Extract the [X, Y] coordinate from the center of the cell holding the provided text.  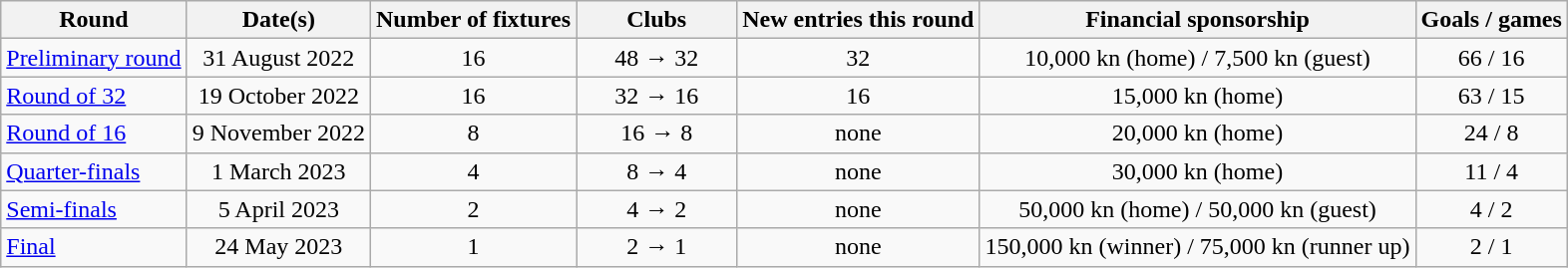
Quarter-finals [94, 171]
10,000 kn (home) / 7,500 kn (guest) [1197, 58]
Round of 16 [94, 134]
Number of fixtures [473, 20]
2 [473, 209]
1 [473, 247]
2 → 1 [656, 247]
11 / 4 [1491, 171]
20,000 kn (home) [1197, 134]
24 / 8 [1491, 134]
Final [94, 247]
4 [473, 171]
Round of 32 [94, 96]
150,000 kn (winner) / 75,000 kn (runner up) [1197, 247]
63 / 15 [1491, 96]
Date(s) [278, 20]
New entries this round [858, 20]
32 → 16 [656, 96]
5 April 2023 [278, 209]
Clubs [656, 20]
66 / 16 [1491, 58]
31 August 2022 [278, 58]
9 November 2022 [278, 134]
30,000 kn (home) [1197, 171]
Semi-finals [94, 209]
16 → 8 [656, 134]
2 / 1 [1491, 247]
50,000 kn (home) / 50,000 kn (guest) [1197, 209]
15,000 kn (home) [1197, 96]
19 October 2022 [278, 96]
Financial sponsorship [1197, 20]
4 → 2 [656, 209]
Round [94, 20]
Preliminary round [94, 58]
4 / 2 [1491, 209]
48 → 32 [656, 58]
1 March 2023 [278, 171]
8 → 4 [656, 171]
32 [858, 58]
8 [473, 134]
Goals / games [1491, 20]
24 May 2023 [278, 247]
